Search for the cell housing the specified text and yield its [X, Y] center coordinate. 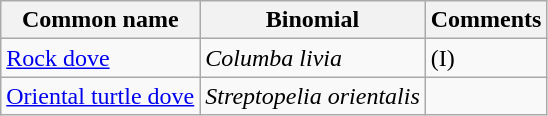
Common name [100, 20]
Comments [486, 20]
Streptopelia orientalis [312, 96]
Rock dove [100, 58]
Binomial [312, 20]
Oriental turtle dove [100, 96]
(I) [486, 58]
Columba livia [312, 58]
